Identify which cell holds the provided text, then report its [x, y] central coordinate. 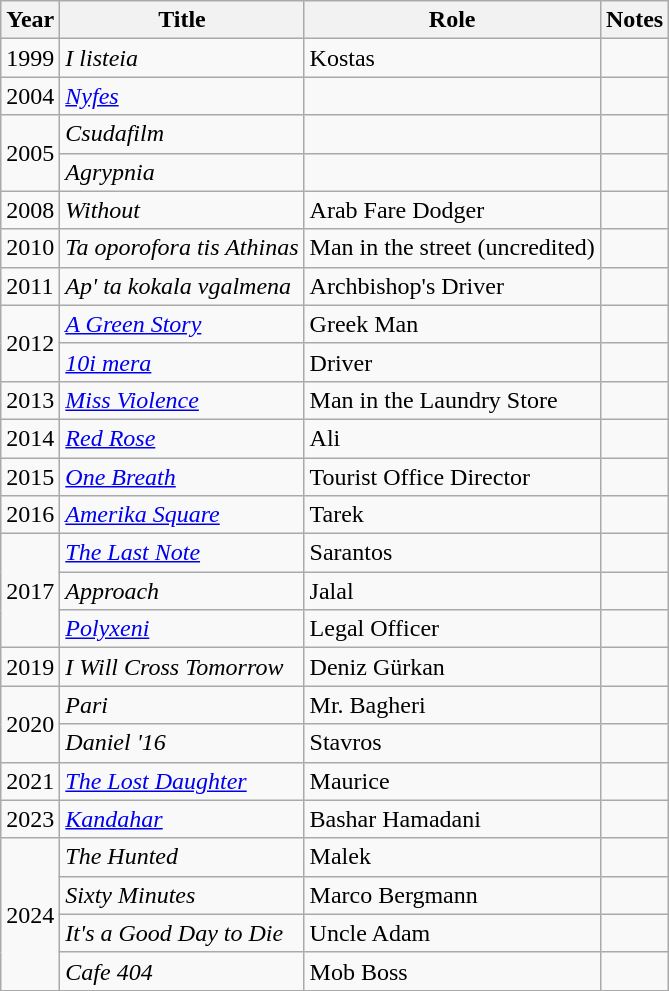
Title [182, 20]
Amerika Square [182, 515]
Deniz Gürkan [452, 667]
Jalal [452, 591]
I Will Cross Tomorrow [182, 667]
Uncle Adam [452, 933]
2004 [30, 96]
1999 [30, 58]
Approach [182, 591]
Man in the street (uncredited) [452, 248]
Nyfes [182, 96]
Bashar Hamadani [452, 819]
2016 [30, 515]
2010 [30, 248]
Driver [452, 362]
Ap' ta kokala vgalmena [182, 286]
The Last Note [182, 553]
Daniel '16 [182, 743]
Marco Bergmann [452, 895]
2019 [30, 667]
Mr. Bagheri [452, 705]
Ali [452, 438]
Sixty Minutes [182, 895]
Malek [452, 857]
I listeia [182, 58]
Tourist Office Director [452, 477]
Red Rose [182, 438]
Mob Boss [452, 971]
The Lost Daughter [182, 781]
2015 [30, 477]
2020 [30, 724]
Pari [182, 705]
Agrypnia [182, 172]
10i mera [182, 362]
A Green Story [182, 324]
2005 [30, 153]
Ta oporofora tis Athinas [182, 248]
Miss Violence [182, 400]
It's a Good Day to Die [182, 933]
Greek Man [452, 324]
Maurice [452, 781]
Polyxeni [182, 629]
2012 [30, 343]
2013 [30, 400]
2021 [30, 781]
2014 [30, 438]
Csudafilm [182, 134]
Sarantos [452, 553]
2017 [30, 591]
2023 [30, 819]
Year [30, 20]
Without [182, 210]
Kandahar [182, 819]
2011 [30, 286]
2008 [30, 210]
Tarek [452, 515]
Legal Officer [452, 629]
Notes [634, 20]
Man in the Laundry Store [452, 400]
Cafe 404 [182, 971]
Stavros [452, 743]
The Hunted [182, 857]
Arab Fare Dodger [452, 210]
2024 [30, 914]
Archbishop's Driver [452, 286]
Kostas [452, 58]
Role [452, 20]
One Breath [182, 477]
